Scan for the cell matching the given text and deliver its [x, y] coordinate at center. 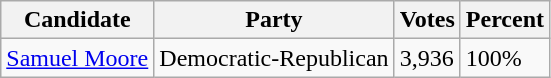
3,936 [427, 58]
100% [504, 58]
Party [274, 20]
Democratic-Republican [274, 58]
Votes [427, 20]
Percent [504, 20]
Candidate [78, 20]
Samuel Moore [78, 58]
